Identify which cell holds the provided text, then report its (x, y) central coordinate. 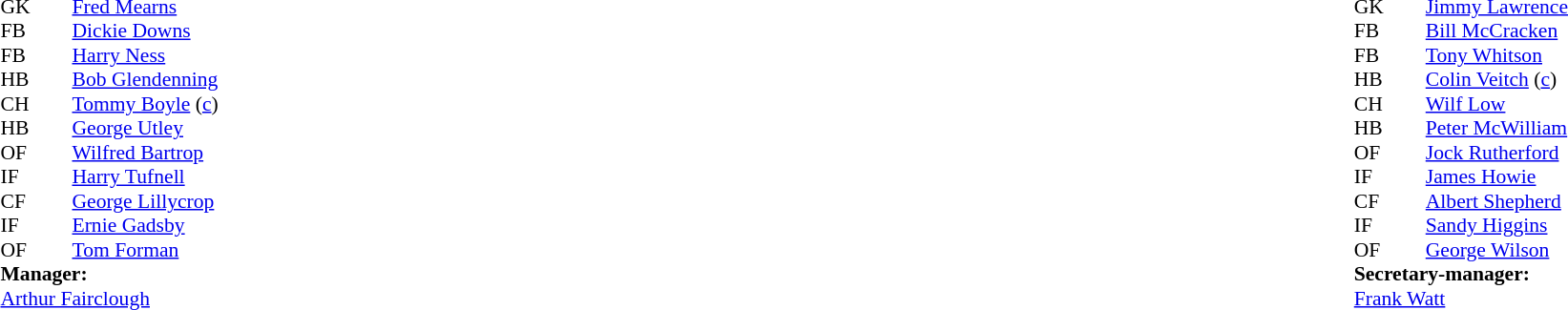
Harry Ness (216, 55)
Bob Glendenning (216, 79)
Wilfred Bartrop (216, 153)
George Lillycrop (216, 201)
Dickie Downs (216, 31)
Tom Forman (216, 250)
George Utley (216, 129)
Manager: (674, 274)
Ernie Gadsby (216, 226)
Harry Tufnell (216, 176)
Tommy Boyle (c) (216, 104)
